From the cell containing the given text, extract its center point as (X, Y) coordinate. 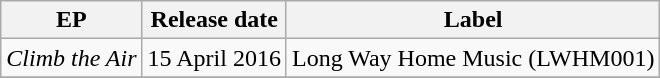
EP (72, 20)
Release date (214, 20)
Label (473, 20)
15 April 2016 (214, 58)
Climb the Air (72, 58)
Long Way Home Music (LWHM001) (473, 58)
